Scan for the cell matching the given text and deliver its (X, Y) coordinate at center. 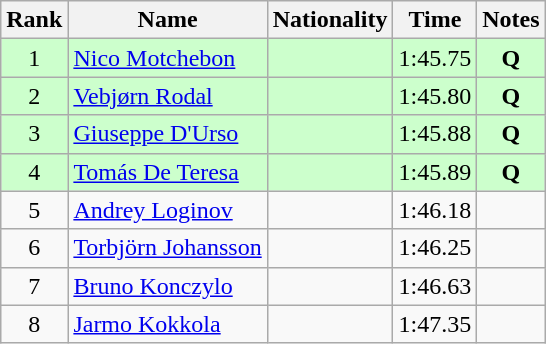
3 (34, 134)
1:46.63 (435, 286)
5 (34, 210)
Tomás De Teresa (168, 172)
1:45.88 (435, 134)
Rank (34, 20)
Nationality (330, 20)
1:45.75 (435, 58)
6 (34, 248)
2 (34, 96)
1:45.80 (435, 96)
7 (34, 286)
1:46.18 (435, 210)
1 (34, 58)
Torbjörn Johansson (168, 248)
Andrey Loginov (168, 210)
Nico Motchebon (168, 58)
Time (435, 20)
1:47.35 (435, 324)
Notes (511, 20)
Vebjørn Rodal (168, 96)
8 (34, 324)
1:46.25 (435, 248)
Bruno Konczylo (168, 286)
4 (34, 172)
1:45.89 (435, 172)
Jarmo Kokkola (168, 324)
Name (168, 20)
Giuseppe D'Urso (168, 134)
